Extract the [x, y] coordinate from the center of the cell holding the provided text.  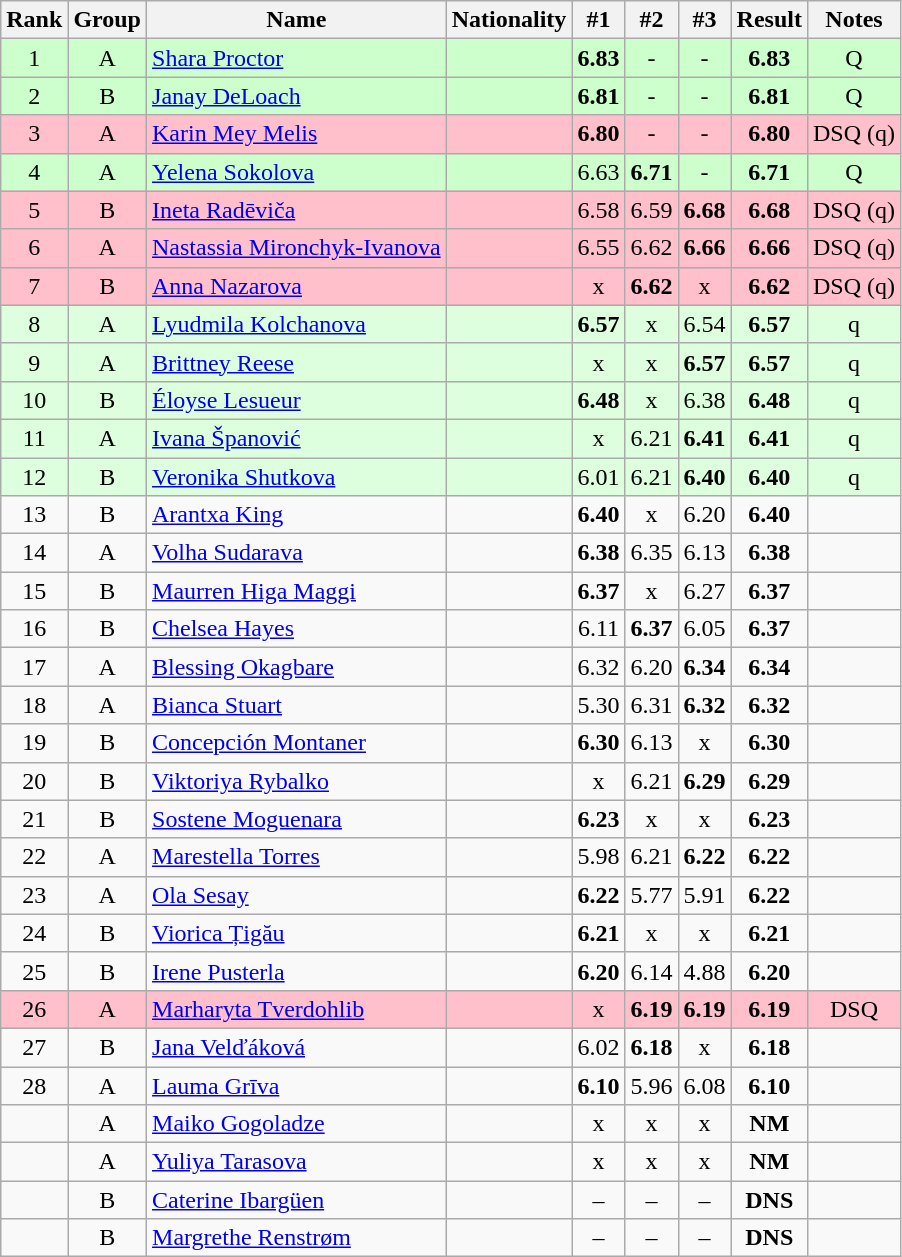
6 [34, 248]
8 [34, 324]
4 [34, 172]
Anna Nazarova [297, 286]
Ivana Španović [297, 438]
Irene Pusterla [297, 971]
7 [34, 286]
Yuliya Tarasova [297, 1162]
Nationality [509, 20]
3 [34, 134]
27 [34, 1047]
#2 [652, 20]
Éloyse Lesueur [297, 400]
Marestella Torres [297, 857]
Janay DeLoach [297, 96]
Group [108, 20]
Result [769, 20]
Concepción Montaner [297, 743]
5 [34, 210]
Shara Proctor [297, 58]
23 [34, 895]
4.88 [704, 971]
Volha Sudarava [297, 553]
Rank [34, 20]
5.30 [598, 705]
6.27 [704, 591]
Arantxa King [297, 515]
Ola Sesay [297, 895]
13 [34, 515]
Yelena Sokolova [297, 172]
5.91 [704, 895]
26 [34, 1009]
5.77 [652, 895]
5.98 [598, 857]
16 [34, 629]
25 [34, 971]
9 [34, 362]
Maurren Higa Maggi [297, 591]
Jana Velďáková [297, 1047]
6.11 [598, 629]
11 [34, 438]
1 [34, 58]
6.54 [704, 324]
6.05 [704, 629]
5.96 [652, 1085]
19 [34, 743]
Viorica Țigău [297, 933]
28 [34, 1085]
Margrethe Renstrøm [297, 1238]
Karin Mey Melis [297, 134]
6.02 [598, 1047]
6.59 [652, 210]
Chelsea Hayes [297, 629]
Sostene Moguenara [297, 819]
Name [297, 20]
Ineta Radēviča [297, 210]
24 [34, 933]
Nastassia Mironchyk-Ivanova [297, 248]
Caterine Ibargüen [297, 1200]
10 [34, 400]
Notes [854, 20]
15 [34, 591]
Brittney Reese [297, 362]
6.31 [652, 705]
Veronika Shutkova [297, 477]
Lyudmila Kolchanova [297, 324]
6.58 [598, 210]
6.63 [598, 172]
17 [34, 667]
14 [34, 553]
DSQ [854, 1009]
Bianca Stuart [297, 705]
6.55 [598, 248]
18 [34, 705]
#3 [704, 20]
Marharyta Tverdohlib [297, 1009]
12 [34, 477]
Lauma Grīva [297, 1085]
6.01 [598, 477]
20 [34, 781]
6.08 [704, 1085]
21 [34, 819]
Maiko Gogoladze [297, 1124]
2 [34, 96]
6.35 [652, 553]
Blessing Okagbare [297, 667]
#1 [598, 20]
Viktoriya Rybalko [297, 781]
22 [34, 857]
6.14 [652, 971]
